From the cell containing the given text, extract its center point as [x, y] coordinate. 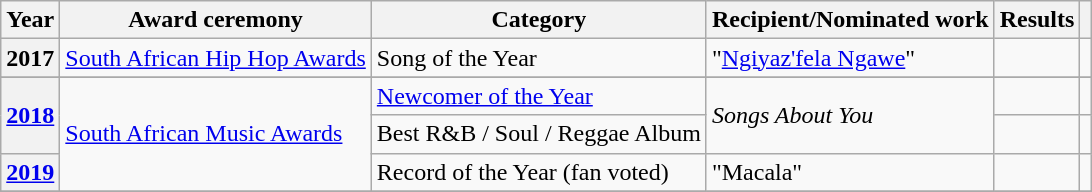
Recipient/Nominated work [850, 20]
"Ngiyaz'fela Ngawe" [850, 58]
Newcomer of the Year [538, 96]
Year [30, 20]
Category [538, 20]
2019 [30, 172]
Songs About You [850, 115]
Results [1037, 20]
Best R&B / Soul / Reggae Album [538, 134]
2017 [30, 58]
Award ceremony [216, 20]
Record of the Year (fan voted) [538, 172]
"Macala" [850, 172]
2018 [30, 115]
South African Music Awards [216, 134]
Song of the Year [538, 58]
South African Hip Hop Awards [216, 58]
